Capture the cell that displays the provided text and extract its [x, y] central coordinate. 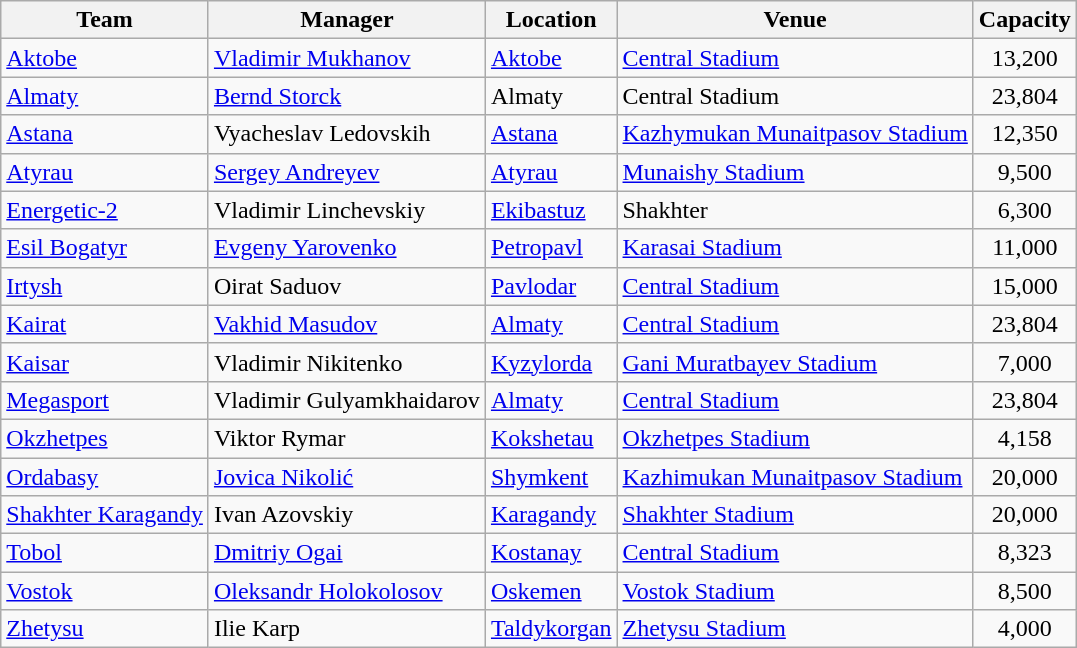
Venue [795, 20]
9,500 [1024, 172]
Petropavl [551, 248]
7,000 [1024, 362]
Pavlodar [551, 286]
Karagandy [551, 515]
13,200 [1024, 58]
Zhetysu Stadium [795, 629]
Vyacheslav Ledovskih [346, 134]
Location [551, 20]
Vladimir Nikitenko [346, 362]
Ekibastuz [551, 210]
Shakhter Stadium [795, 515]
Kairat [105, 324]
8,500 [1024, 591]
Kaisar [105, 362]
12,350 [1024, 134]
Okzhetpes Stadium [795, 438]
Capacity [1024, 20]
Vakhid Masudov [346, 324]
Manager [346, 20]
Taldykorgan [551, 629]
Oirat Saduov [346, 286]
Vladimir Gulyamkhaidarov [346, 400]
Ivan Azovskiy [346, 515]
Oskemen [551, 591]
Shakhter Karagandy [105, 515]
Ordabasy [105, 477]
Bernd Storck [346, 96]
Evgeny Yarovenko [346, 248]
Viktor Rymar [346, 438]
15,000 [1024, 286]
Tobol [105, 553]
Kyzylorda [551, 362]
Jovica Nikolić [346, 477]
4,158 [1024, 438]
Vostok Stadium [795, 591]
Kazhymukan Munaitpasov Stadium [795, 134]
Kokshetau [551, 438]
Gani Muratbayev Stadium [795, 362]
Shakhter [795, 210]
Megasport [105, 400]
Kazhimukan Munaitpasov Stadium [795, 477]
Dmitriy Ogai [346, 553]
8,323 [1024, 553]
Okzhetpes [105, 438]
Sergey Andreyev [346, 172]
Zhetysu [105, 629]
Esil Bogatyr [105, 248]
11,000 [1024, 248]
Energetic-2 [105, 210]
Ilie Karp [346, 629]
4,000 [1024, 629]
Karasai Stadium [795, 248]
Vladimir Mukhanov [346, 58]
Oleksandr Holokolosov [346, 591]
Munaishy Stadium [795, 172]
6,300 [1024, 210]
Vladimir Linchevskiy [346, 210]
Kostanay [551, 553]
Team [105, 20]
Shymkent [551, 477]
Irtysh [105, 286]
Vostok [105, 591]
